Provide the [X, Y] coordinate of the cell's center where the given text is located.  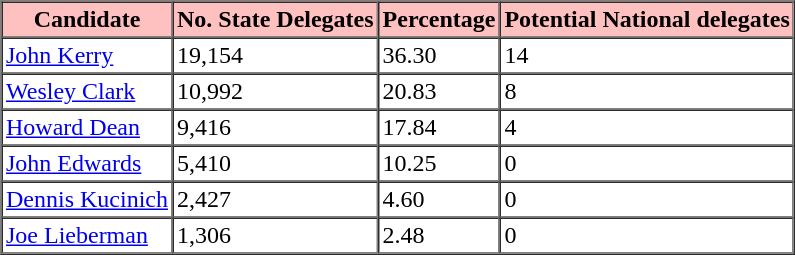
4 [647, 128]
10.25 [439, 164]
2.48 [439, 236]
9,416 [275, 128]
John Kerry [88, 56]
20.83 [439, 92]
Percentage [439, 20]
19,154 [275, 56]
10,992 [275, 92]
Joe Lieberman [88, 236]
8 [647, 92]
5,410 [275, 164]
Howard Dean [88, 128]
17.84 [439, 128]
Candidate [88, 20]
14 [647, 56]
John Edwards [88, 164]
No. State Delegates [275, 20]
Potential National delegates [647, 20]
Wesley Clark [88, 92]
Dennis Kucinich [88, 200]
36.30 [439, 56]
2,427 [275, 200]
1,306 [275, 236]
4.60 [439, 200]
